From the cell containing the given text, extract its center point as [X, Y] coordinate. 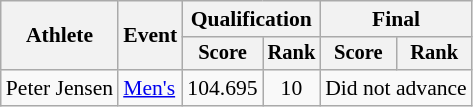
104.695 [222, 88]
10 [292, 88]
Event [150, 36]
Peter Jensen [60, 88]
Athlete [60, 36]
Qualification [251, 19]
Final [396, 19]
Men's [150, 88]
Did not advance [396, 88]
